Provide the [x, y] coordinate of the cell's center where the given text is located.  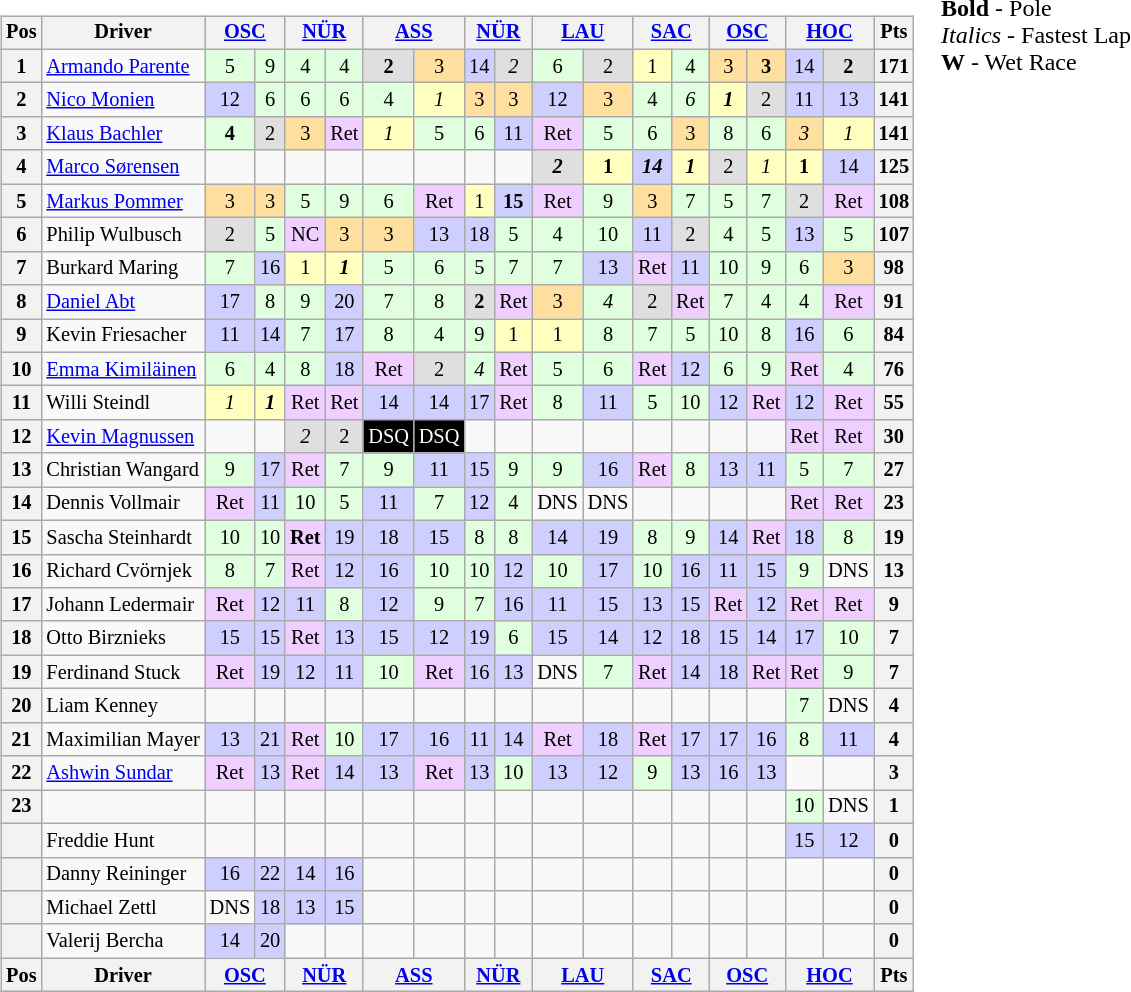
Maximilian Mayer [122, 739]
55 [894, 403]
Daniel Abt [122, 302]
Richard Cvörnjek [122, 571]
Markus Pommer [122, 201]
Emma Kimiläinen [122, 369]
Otto Birznieks [122, 638]
Nico Monien [122, 100]
Klaus Bachler [122, 134]
107 [894, 235]
98 [894, 268]
Danny Reininger [122, 874]
Ferdinand Stuck [122, 672]
84 [894, 336]
Johann Ledermair [122, 605]
Liam Kenney [122, 706]
NC [305, 235]
Armando Parente [122, 66]
Valerij Bercha [122, 941]
Sascha Steinhardt [122, 537]
Michael Zettl [122, 908]
Philip Wulbusch [122, 235]
125 [894, 167]
108 [894, 201]
Kevin Friesacher [122, 336]
Freddie Hunt [122, 840]
Willi Steindl [122, 403]
30 [894, 437]
27 [894, 470]
Marco Sørensen [122, 167]
Ashwin Sundar [122, 773]
Kevin Magnussen [122, 437]
Dennis Vollmair [122, 504]
Burkard Maring [122, 268]
171 [894, 66]
91 [894, 302]
76 [894, 369]
Christian Wangard [122, 470]
